Return (x, y) of the center of cell containing provided text 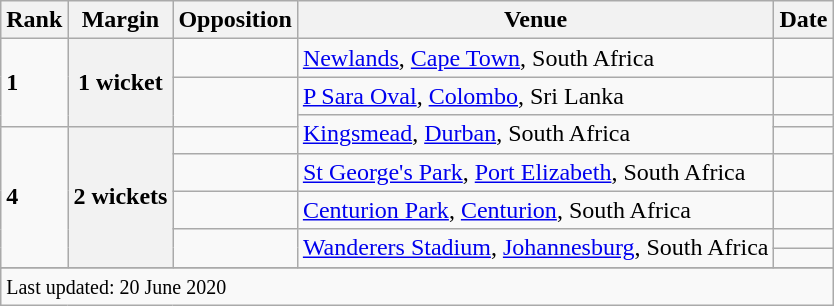
4 (34, 196)
St George's Park, Port Elizabeth, South Africa (536, 172)
1 (34, 82)
Date (804, 20)
Venue (536, 20)
Margin (120, 20)
Kingsmead, Durban, South Africa (536, 134)
Centurion Park, Centurion, South Africa (536, 210)
P Sara Oval, Colombo, Sri Lanka (536, 96)
Last updated: 20 June 2020 (417, 286)
Opposition (235, 20)
2 wickets (120, 196)
Rank (34, 20)
Newlands, Cape Town, South Africa (536, 58)
1 wicket (120, 82)
Wanderers Stadium, Johannesburg, South Africa (536, 248)
